Find where the given text appears and provide that cell's center as (X, Y) coordinate. 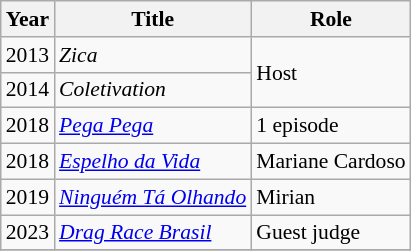
2014 (28, 90)
2013 (28, 55)
Guest judge (330, 233)
Ninguém Tá Olhando (152, 197)
Pega Pega (152, 126)
Host (330, 72)
Coletivation (152, 90)
Drag Race Brasil (152, 233)
1 episode (330, 126)
Zica (152, 55)
2023 (28, 233)
Mirian (330, 197)
Year (28, 19)
Title (152, 19)
Mariane Cardoso (330, 162)
Role (330, 19)
2019 (28, 197)
Espelho da Vida (152, 162)
